Return the [X, Y] coordinate for the center point of the cell that contains the specified text.  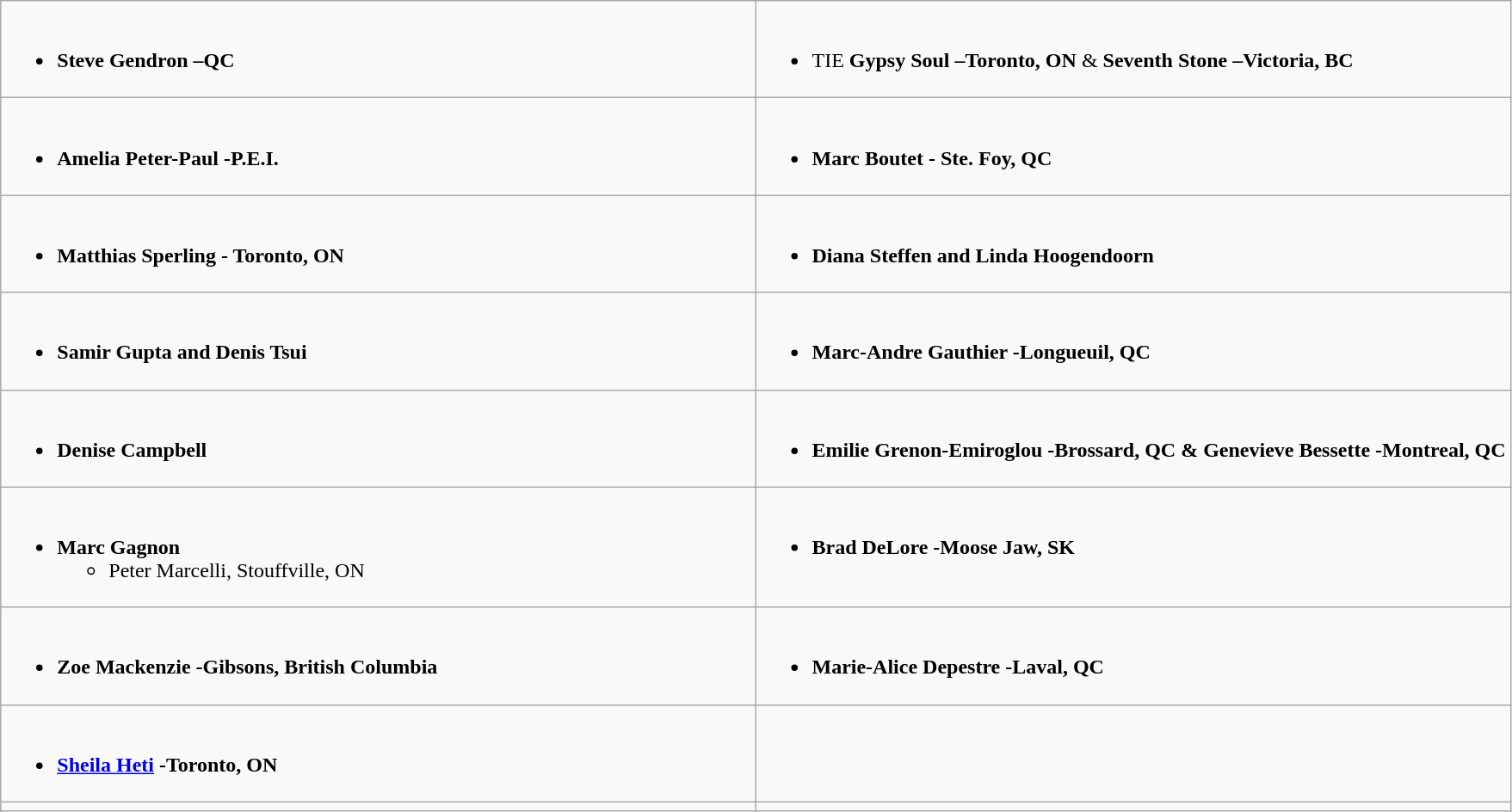
Diana Steffen and Linda Hoogendoorn [1132, 244]
Matthias Sperling - Toronto, ON [379, 244]
Denise Campbell [379, 439]
Marie-Alice Depestre -Laval, QC [1132, 655]
Marc-Andre Gauthier -Longueuil, QC [1132, 341]
Marc Boutet - Ste. Foy, QC [1132, 146]
Amelia Peter-Paul -P.E.I. [379, 146]
Emilie Grenon-Emiroglou -Brossard, QC & Genevieve Bessette -Montreal, QC [1132, 439]
Steve Gendron –QC [379, 50]
Samir Gupta and Denis Tsui [379, 341]
Brad DeLore -Moose Jaw, SK [1132, 547]
TIE Gypsy Soul –Toronto, ON & Seventh Stone –Victoria, BC [1132, 50]
Marc GagnonPeter Marcelli, Stouffville, ON [379, 547]
Sheila Heti -Toronto, ON [379, 754]
Zoe Mackenzie -Gibsons, British Columbia [379, 655]
